Locate the cell with the specified text and output its [X, Y] center coordinate. 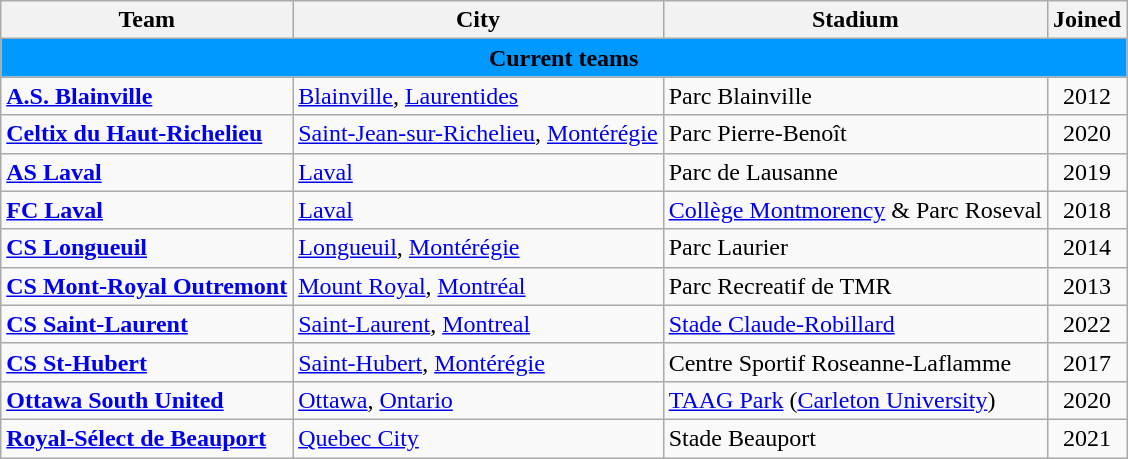
Royal-Sélect de Beauport [147, 438]
2018 [1086, 210]
Team [147, 20]
Stade Beauport [855, 438]
Ottawa South United [147, 400]
CS Mont-Royal Outremont [147, 286]
Blainville, Laurentides [478, 96]
Stade Claude-Robillard [855, 324]
Centre Sportif Roseanne-Laflamme [855, 362]
2012 [1086, 96]
Parc Pierre-Benoît [855, 134]
FC Laval [147, 210]
Joined [1086, 20]
Saint-Laurent, Montreal [478, 324]
Parc Blainville [855, 96]
Parc Laurier [855, 248]
2022 [1086, 324]
City [478, 20]
Saint-Jean-sur-Richelieu, Montérégie [478, 134]
A.S. Blainville [147, 96]
2014 [1086, 248]
Mount Royal, Montréal [478, 286]
Parc de Lausanne [855, 172]
Longueuil, Montérégie [478, 248]
Parc Recreatif de TMR [855, 286]
CS St-Hubert [147, 362]
Ottawa, Ontario [478, 400]
Collège Montmorency & Parc Roseval [855, 210]
2021 [1086, 438]
2017 [1086, 362]
Saint-Hubert, Montérégie [478, 362]
Celtix du Haut-Richelieu [147, 134]
Quebec City [478, 438]
AS Laval [147, 172]
Current teams [564, 58]
CS Saint-Laurent [147, 324]
2013 [1086, 286]
CS Longueuil [147, 248]
2019 [1086, 172]
TAAG Park (Carleton University) [855, 400]
Stadium [855, 20]
